Scan for the cell matching the given text and deliver its [X, Y] coordinate at center. 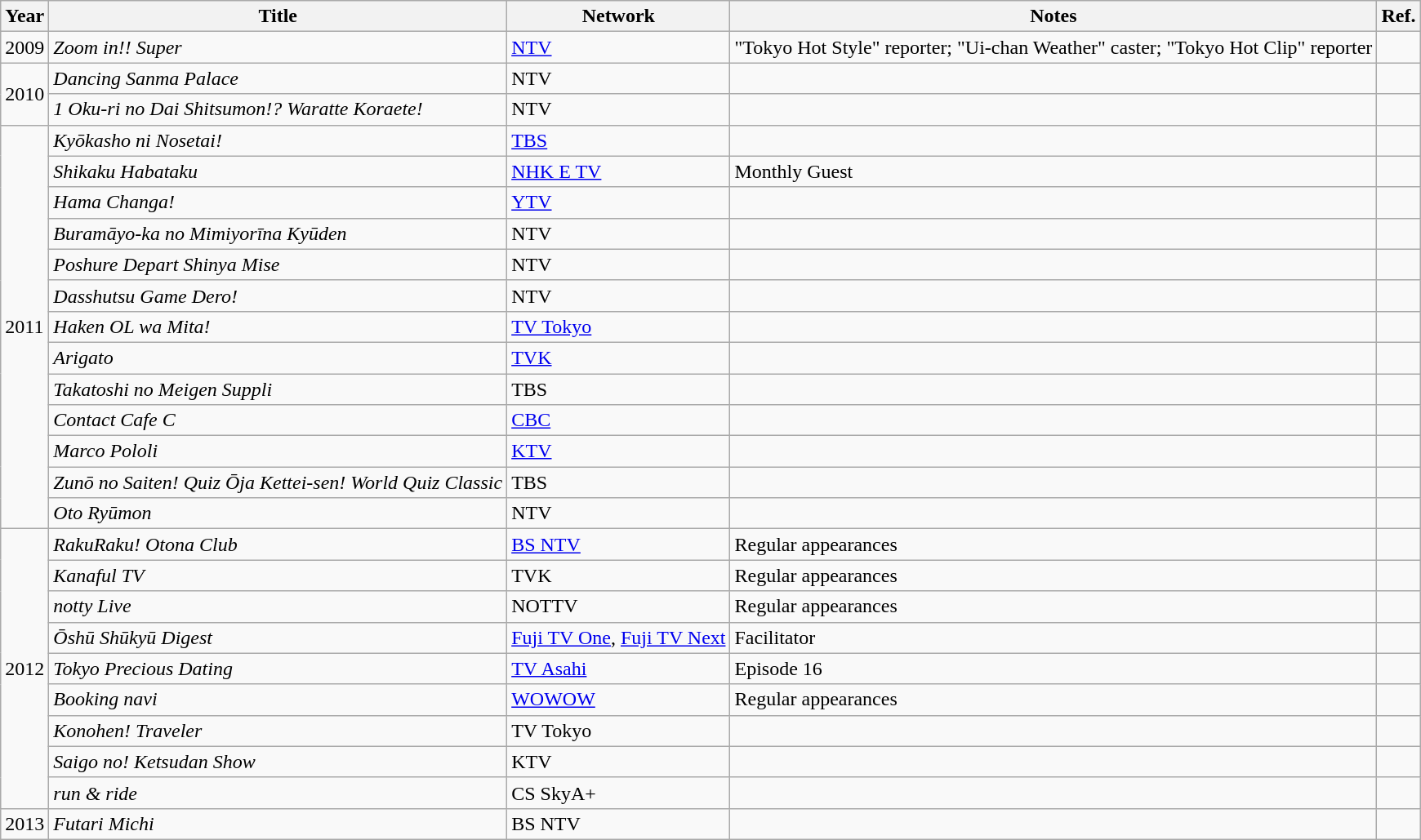
Dasshutsu Game Dero! [278, 296]
Year [24, 16]
notty Live [278, 607]
Shikaku Habataku [278, 171]
Hama Changa! [278, 202]
Kanaful TV [278, 576]
CS SkyA+ [619, 793]
NOTTV [619, 607]
Saigo no! Ketsudan Show [278, 762]
Fuji TV One, Fuji TV Next [619, 638]
WOWOW [619, 700]
Marco Pololi [278, 451]
run & ride [278, 793]
Futari Michi [278, 824]
2013 [24, 824]
Takatoshi no Meigen Suppli [278, 389]
"Tokyo Hot Style" reporter; "Ui-chan Weather" caster; "Tokyo Hot Clip" reporter [1053, 47]
Booking navi [278, 700]
Zunō no Saiten! Quiz Ōja Kettei-sen! World Quiz Classic [278, 482]
RakuRaku! Otona Club [278, 544]
1 Oku-ri no Dai Shitsumon!? Waratte Koraete! [278, 109]
Notes [1053, 16]
Facilitator [1053, 638]
CBC [619, 420]
Ōshū Shūkyū Digest [278, 638]
YTV [619, 202]
2009 [24, 47]
Contact Cafe C [278, 420]
Ref. [1398, 16]
2012 [24, 669]
Kyōkasho ni Nosetai! [278, 140]
Episode 16 [1053, 669]
Konohen! Traveler [278, 731]
Network [619, 16]
Tokyo Precious Dating [278, 669]
Arigato [278, 358]
Poshure Depart Shinya Mise [278, 264]
Monthly Guest [1053, 171]
Buramāyo-ka no Mimiyorīna Kyūden [278, 233]
NHK E TV [619, 171]
2010 [24, 94]
Title [278, 16]
2011 [24, 327]
TV Asahi [619, 669]
Zoom in!! Super [278, 47]
Oto Ryūmon [278, 513]
Haken OL wa Mita! [278, 327]
Dancing Sanma Palace [278, 78]
